Capture the cell that displays the provided text and extract its (x, y) central coordinate. 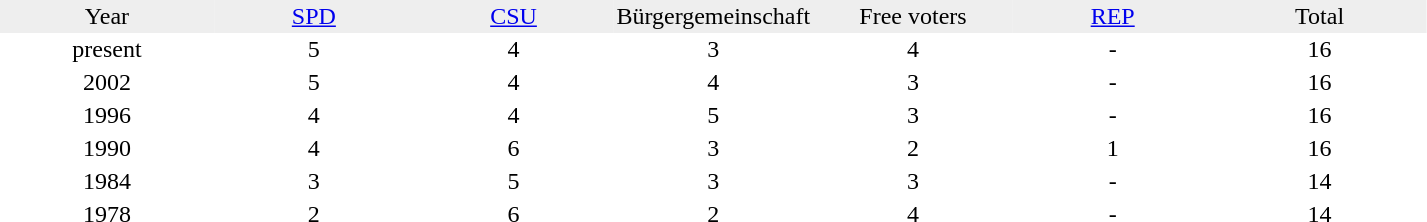
Total (1320, 16)
14 (1320, 182)
REP (1113, 16)
2 (913, 148)
SPD (314, 16)
2002 (107, 82)
6 (514, 148)
Bürgergemeinschaft (713, 16)
1984 (107, 182)
Free voters (913, 16)
Year (107, 16)
1990 (107, 148)
1996 (107, 116)
CSU (514, 16)
present (107, 50)
1 (1113, 148)
